Scan for the cell matching the given text and deliver its (X, Y) coordinate at center. 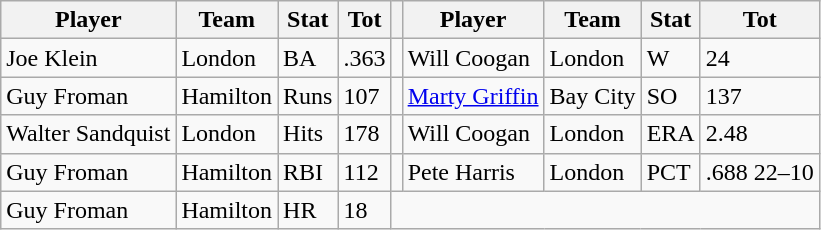
Walter Sandquist (88, 134)
Marty Griffin (473, 96)
Runs (308, 96)
PCT (670, 172)
2.48 (760, 134)
112 (364, 172)
W (670, 58)
24 (760, 58)
Pete Harris (473, 172)
18 (364, 210)
.688 22–10 (760, 172)
Hits (308, 134)
SO (670, 96)
Bay City (592, 96)
HR (308, 210)
RBI (308, 172)
107 (364, 96)
Joe Klein (88, 58)
137 (760, 96)
178 (364, 134)
ERA (670, 134)
BA (308, 58)
.363 (364, 58)
